Scan for the cell matching the given text and deliver its [x, y] coordinate at center. 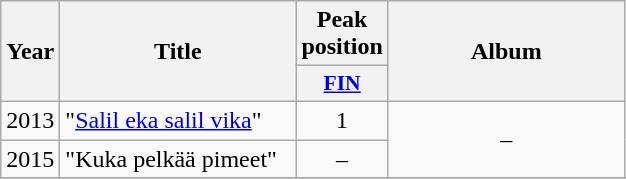
Title [178, 52]
2013 [30, 120]
2015 [30, 159]
"Kuka pelkää pimeet" [178, 159]
FIN [342, 84]
1 [342, 120]
Peak position [342, 34]
Year [30, 52]
Album [506, 52]
"Salil eka salil vika" [178, 120]
